Provide the [x, y] coordinate of the cell's center where the given text is located.  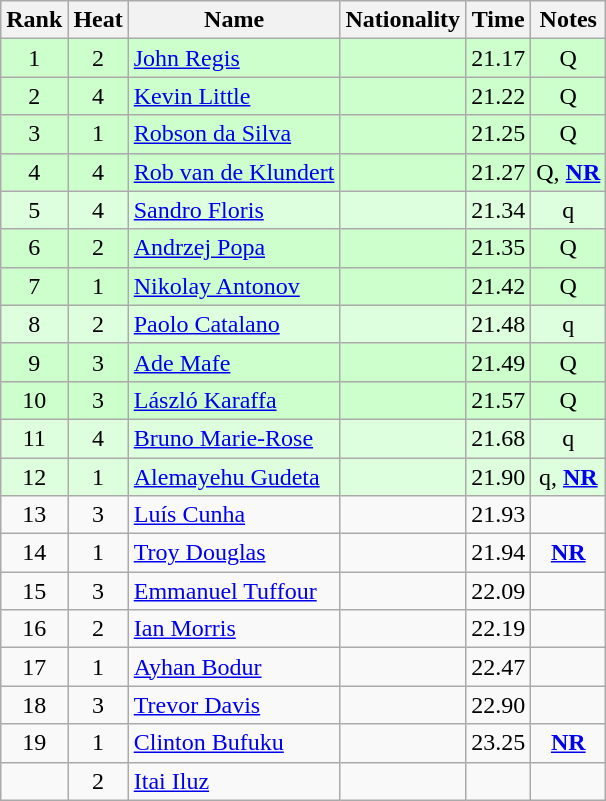
21.25 [498, 134]
Sandro Floris [234, 210]
21.49 [498, 362]
László Karaffa [234, 400]
22.90 [498, 705]
21.34 [498, 210]
Andrzej Popa [234, 248]
Nikolay Antonov [234, 286]
Ian Morris [234, 629]
21.94 [498, 553]
Paolo Catalano [234, 324]
5 [34, 210]
6 [34, 248]
Troy Douglas [234, 553]
Rank [34, 20]
21.57 [498, 400]
22.19 [498, 629]
22.09 [498, 591]
Robson da Silva [234, 134]
8 [34, 324]
19 [34, 743]
Bruno Marie-Rose [234, 438]
21.27 [498, 172]
21.93 [498, 515]
12 [34, 477]
Ade Mafe [234, 362]
18 [34, 705]
9 [34, 362]
17 [34, 667]
Nationality [403, 20]
q, NR [568, 477]
Name [234, 20]
Luís Cunha [234, 515]
15 [34, 591]
21.42 [498, 286]
Heat [98, 20]
21.35 [498, 248]
John Regis [234, 58]
11 [34, 438]
7 [34, 286]
21.17 [498, 58]
Q, NR [568, 172]
Clinton Bufuku [234, 743]
Trevor Davis [234, 705]
13 [34, 515]
14 [34, 553]
Rob van de Klundert [234, 172]
22.47 [498, 667]
Emmanuel Tuffour [234, 591]
21.90 [498, 477]
21.48 [498, 324]
21.68 [498, 438]
Alemayehu Gudeta [234, 477]
10 [34, 400]
16 [34, 629]
Ayhan Bodur [234, 667]
Itai Iluz [234, 781]
Time [498, 20]
23.25 [498, 743]
21.22 [498, 96]
Kevin Little [234, 96]
Notes [568, 20]
